Pinpoint the cell where the given text exists, returning its (X, Y) midpoint coordinate. 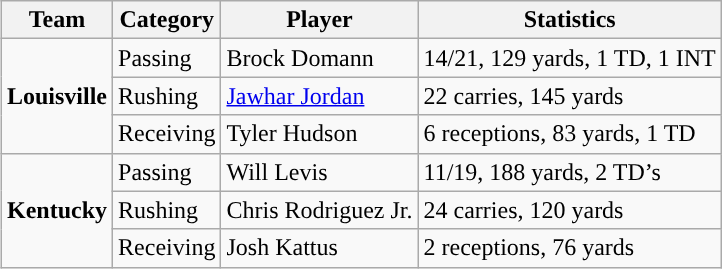
Brock Domann (320, 58)
14/21, 129 yards, 1 TD, 1 INT (570, 58)
Kentucky (56, 210)
Louisville (56, 96)
11/19, 188 yards, 2 TD’s (570, 172)
6 receptions, 83 yards, 1 TD (570, 134)
Tyler Hudson (320, 134)
Team (56, 20)
2 receptions, 76 yards (570, 248)
Jawhar Jordan (320, 96)
Josh Kattus (320, 248)
Statistics (570, 20)
Will Levis (320, 172)
Chris Rodriguez Jr. (320, 210)
Player (320, 20)
22 carries, 145 yards (570, 96)
Category (167, 20)
24 carries, 120 yards (570, 210)
